Find where the given text appears and provide that cell's center as (X, Y) coordinate. 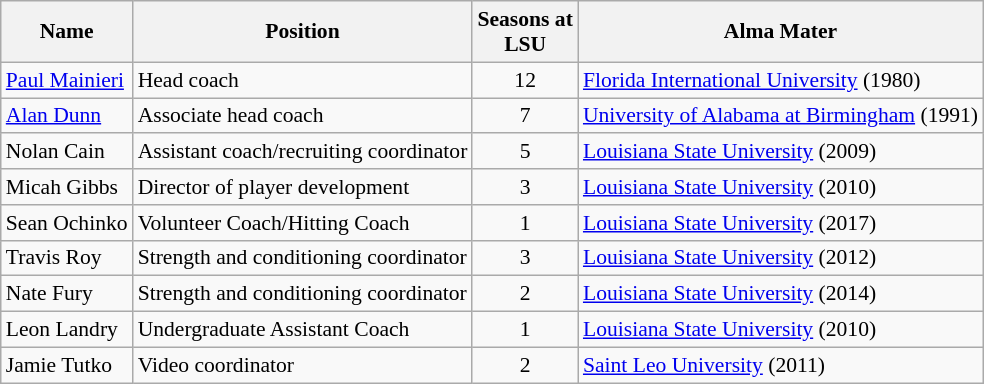
Video coordinator (303, 365)
Alan Dunn (67, 116)
Volunteer Coach/Hitting Coach (303, 223)
Travis Roy (67, 258)
Louisiana State University (2009) (780, 152)
Florida International University (1980) (780, 80)
Nolan Cain (67, 152)
Undergraduate Assistant Coach (303, 330)
Position (303, 32)
Louisiana State University (2017) (780, 223)
Leon Landry (67, 330)
Director of player development (303, 187)
University of Alabama at Birmingham (1991) (780, 116)
Associate head coach (303, 116)
Paul Mainieri (67, 80)
5 (524, 152)
Head coach (303, 80)
Seasons atLSU (524, 32)
Micah Gibbs (67, 187)
12 (524, 80)
Sean Ochinko (67, 223)
Jamie Tutko (67, 365)
Louisiana State University (2014) (780, 294)
7 (524, 116)
Name (67, 32)
Louisiana State University (2012) (780, 258)
Alma Mater (780, 32)
Nate Fury (67, 294)
Assistant coach/recruiting coordinator (303, 152)
Saint Leo University (2011) (780, 365)
